For the text-containing cell, return its midpoint in [X, Y] coordinate format. 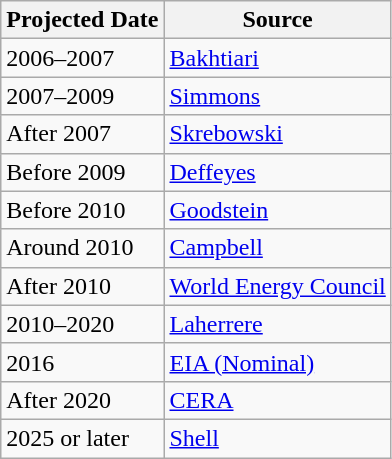
World Energy Council [278, 286]
Shell [278, 438]
Before 2009 [82, 172]
Campbell [278, 248]
Projected Date [82, 20]
2016 [82, 362]
Around 2010 [82, 248]
Source [278, 20]
Deffeyes [278, 172]
After 2010 [82, 286]
Bakhtiari [278, 58]
Goodstein [278, 210]
2010–2020 [82, 324]
2025 or later [82, 438]
2006–2007 [82, 58]
EIA (Nominal) [278, 362]
Laherrere [278, 324]
Skrebowski [278, 134]
CERA [278, 400]
2007–2009 [82, 96]
Simmons [278, 96]
After 2007 [82, 134]
After 2020 [82, 400]
Before 2010 [82, 210]
